Provide the (x, y) coordinate of the cell's center where the given text is located.  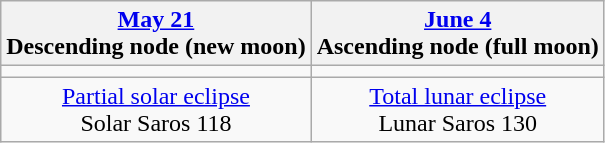
Partial solar eclipseSolar Saros 118 (156, 110)
June 4Ascending node (full moon) (458, 34)
May 21Descending node (new moon) (156, 34)
Total lunar eclipseLunar Saros 130 (458, 110)
